Identify which cell holds the provided text, then report its (X, Y) central coordinate. 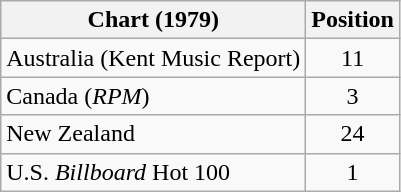
Position (353, 20)
11 (353, 58)
1 (353, 172)
3 (353, 96)
Australia (Kent Music Report) (154, 58)
Canada (RPM) (154, 96)
U.S. Billboard Hot 100 (154, 172)
24 (353, 134)
New Zealand (154, 134)
Chart (1979) (154, 20)
